Provide the (X, Y) coordinate of the cell's center where the given text is located.  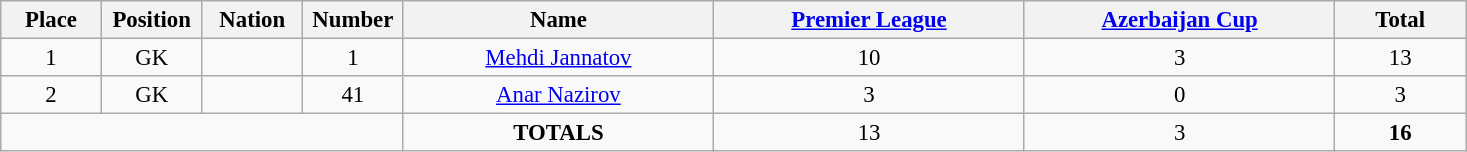
Anar Nazirov (558, 95)
Total (1400, 20)
Place (52, 20)
Position (152, 20)
16 (1400, 133)
2 (52, 95)
Premier League (870, 20)
Nation (252, 20)
10 (870, 58)
Mehdi Jannatov (558, 58)
TOTALS (558, 133)
0 (1180, 95)
Azerbaijan Cup (1180, 20)
Name (558, 20)
41 (354, 95)
Number (354, 20)
